Return (X, Y) of the center of cell containing provided text 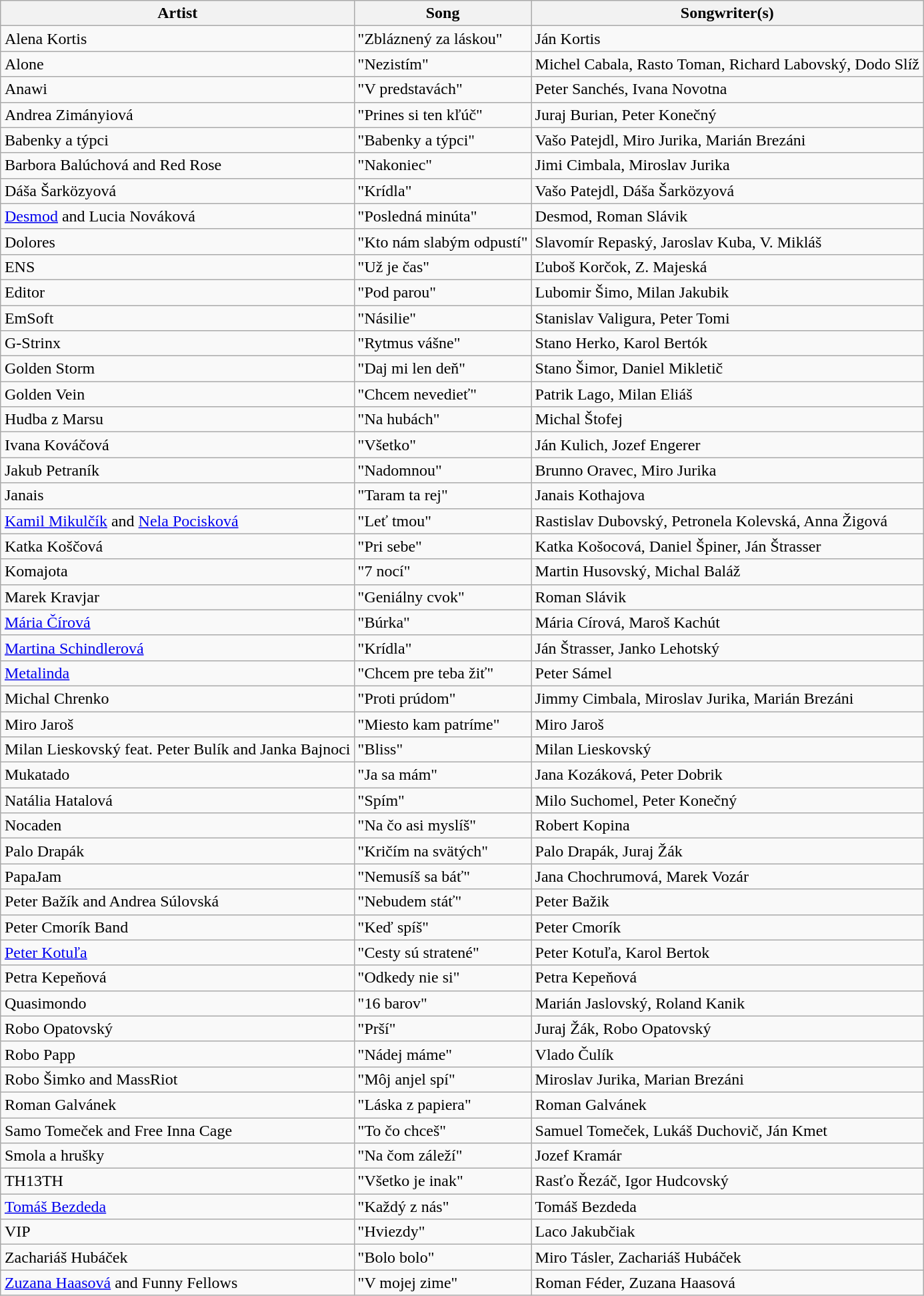
Peter Kotuľa (177, 952)
Barbora Balúchová and Red Rose (177, 165)
Jimi Cimbala, Miroslav Jurika (727, 165)
Vašo Patejdl, Miro Jurika, Marián Brezáni (727, 140)
"Nakoniec" (443, 165)
TH13TH (177, 1181)
Marek Kravjar (177, 597)
Janais Kothajova (727, 496)
Peter Sámel (727, 673)
"Násilie" (443, 318)
Robert Kopina (727, 826)
Stanislav Valigura, Peter Tomi (727, 318)
"Na hubách" (443, 420)
PapaJam (177, 876)
"Na čo asi myslíš" (443, 826)
Alena Kortis (177, 39)
"Všetko" (443, 445)
"Hviezdy" (443, 1232)
Laco Jakubčiak (727, 1232)
Milo Suchomel, Peter Konečný (727, 800)
"Nebudem stáť" (443, 902)
"Bolo bolo" (443, 1257)
Alone (177, 64)
"To čo chceš" (443, 1131)
"Daj mi len deň" (443, 369)
Janais (177, 496)
Martina Schindlerová (177, 648)
Katka Košocová, Daniel Špiner, Ján Štrasser (727, 546)
Jana Chochrumová, Marek Vozár (727, 876)
"Spím" (443, 800)
Robo Opatovský (177, 1029)
Ján Kortis (727, 39)
ENS (177, 267)
Babenky a týpci (177, 140)
Komajota (177, 572)
Vlado Čulík (727, 1054)
Vašo Patejdl, Dáša Šarközyová (727, 191)
Rasťo Řezáč, Igor Hudcovský (727, 1181)
Michel Cabala, Rasto Toman, Richard Labovský, Dodo Slíž (727, 64)
Juraj Burian, Peter Konečný (727, 115)
"16 barov" (443, 1003)
Desmod, Roman Slávik (727, 216)
"Pod parou" (443, 292)
Slavomír Repaský, Jaroslav Kuba, V. Mikláš (727, 241)
"Kričím na svätých" (443, 851)
"V predstavách" (443, 89)
Stano Šimor, Daniel Mikletič (727, 369)
Golden Storm (177, 369)
"Ja sa mám" (443, 775)
Peter Cmorík Band (177, 927)
Jana Kozáková, Peter Dobrik (727, 775)
Michal Chrenko (177, 698)
Patrik Lago, Milan Eliáš (727, 394)
"Leť tmou" (443, 521)
"Prines si ten kľúč" (443, 115)
Song (443, 13)
EmSoft (177, 318)
"Cesty sú stratené" (443, 952)
"Zbláznený za láskou" (443, 39)
Jimmy Cimbala, Miroslav Jurika, Marián Brezáni (727, 698)
Michal Štofej (727, 420)
"Babenky a týpci" (443, 140)
"Nezistím" (443, 64)
Quasimondo (177, 1003)
Metalinda (177, 673)
Palo Drapák, Juraj Žák (727, 851)
Palo Drapák (177, 851)
"Nadomnou" (443, 470)
Ján Kulich, Jozef Engerer (727, 445)
"Pri sebe" (443, 546)
Peter Kotuľa, Karol Bertok (727, 952)
Kamil Mikulčík and Nela Pocisková (177, 521)
VIP (177, 1232)
Roman Féder, Zuzana Haasová (727, 1283)
Katka Koščová (177, 546)
"Posledná minúta" (443, 216)
Peter Bažík and Andrea Súlovská (177, 902)
Peter Cmorík (727, 927)
"Geniálny cvok" (443, 597)
Martin Husovský, Michal Baláž (727, 572)
Mukatado (177, 775)
Ján Štrasser, Janko Lehotský (727, 648)
"V mojej zime" (443, 1283)
Jakub Petraník (177, 470)
Mária Círová, Maroš Kachút (727, 622)
Editor (177, 292)
Juraj Žák, Robo Opatovský (727, 1029)
Nocaden (177, 826)
Peter Sanchés, Ivana Novotna (727, 89)
Miro Tásler, Zachariáš Hubáček (727, 1257)
Robo Papp (177, 1054)
"Rytmus vášne" (443, 344)
Zachariáš Hubáček (177, 1257)
Zuzana Haasová and Funny Fellows (177, 1283)
Lubomir Šimo, Milan Jakubik (727, 292)
Andrea Zimányiová (177, 115)
Songwriter(s) (727, 13)
"Všetko je inak" (443, 1181)
"7 nocí" (443, 572)
"Taram ta rej" (443, 496)
Milan Lieskovský (727, 750)
"Búrka" (443, 622)
Ivana Kováčová (177, 445)
"Nemusíš sa báť" (443, 876)
"Proti prúdom" (443, 698)
G-Strinx (177, 344)
Stano Herko, Karol Bertók (727, 344)
"Každý z nás" (443, 1207)
"Bliss" (443, 750)
Rastislav Dubovský, Petronela Kolevská, Anna Žigová (727, 521)
Golden Vein (177, 394)
Hudba z Marsu (177, 420)
Desmod and Lucia Nováková (177, 216)
Milan Lieskovský feat. Peter Bulík and Janka Bajnoci (177, 750)
Samo Tomeček and Free Inna Cage (177, 1131)
Miroslav Jurika, Marian Brezáni (727, 1079)
Ľuboš Korčok, Z. Majeská (727, 267)
Marián Jaslovský, Roland Kanik (727, 1003)
"Chcem pre teba žiť" (443, 673)
"Chcem nevedieť" (443, 394)
Jozef Kramár (727, 1156)
Natália Hatalová (177, 800)
"Už je čas" (443, 267)
Roman Slávik (727, 597)
Peter Bažik (727, 902)
"Miesto kam patríme" (443, 724)
Dolores (177, 241)
"Kto nám slabým odpustí" (443, 241)
"Odkedy nie si" (443, 978)
"Keď spíš" (443, 927)
Smola a hrušky (177, 1156)
"Láska z papiera" (443, 1105)
Anawi (177, 89)
Dáša Šarközyová (177, 191)
Robo Šimko and MassRiot (177, 1079)
"Prší" (443, 1029)
Brunno Oravec, Miro Jurika (727, 470)
Samuel Tomeček, Lukáš Duchovič, Ján Kmet (727, 1131)
Artist (177, 13)
"Nádej máme" (443, 1054)
"Môj anjel spí" (443, 1079)
Mária Čírová (177, 622)
"Na čom záleží" (443, 1156)
